Detect which cell encompasses the target text, then output its (X, Y) center coordinate. 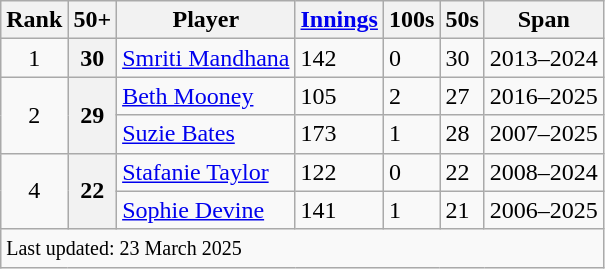
4 (34, 191)
Span (544, 20)
Smriti Mandhana (206, 58)
2007–2025 (544, 134)
28 (462, 134)
50s (462, 20)
142 (339, 58)
2013–2024 (544, 58)
122 (339, 172)
Player (206, 20)
Rank (34, 20)
Innings (339, 20)
141 (339, 210)
2016–2025 (544, 96)
50+ (92, 20)
100s (411, 20)
Last updated: 23 March 2025 (302, 248)
105 (339, 96)
Suzie Bates (206, 134)
27 (462, 96)
21 (462, 210)
2006–2025 (544, 210)
Stafanie Taylor (206, 172)
2008–2024 (544, 172)
29 (92, 115)
173 (339, 134)
Sophie Devine (206, 210)
Beth Mooney (206, 96)
